Identify which cell holds the provided text, then report its (X, Y) central coordinate. 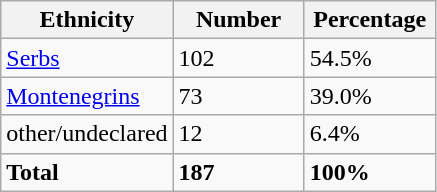
39.0% (370, 96)
Percentage (370, 20)
187 (238, 172)
Ethnicity (87, 20)
102 (238, 58)
Number (238, 20)
Montenegrins (87, 96)
12 (238, 134)
54.5% (370, 58)
other/undeclared (87, 134)
Serbs (87, 58)
6.4% (370, 134)
100% (370, 172)
73 (238, 96)
Total (87, 172)
